Return (x, y) of the center of cell containing provided text 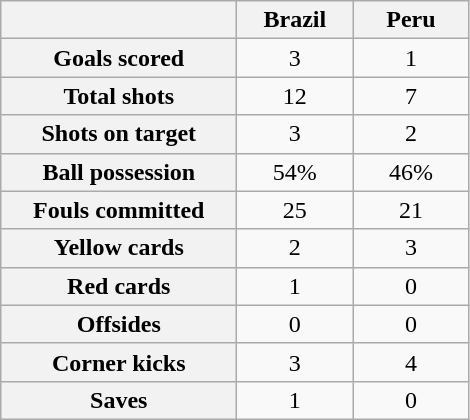
Saves (119, 400)
Brazil (295, 20)
Offsides (119, 324)
54% (295, 172)
Corner kicks (119, 362)
Shots on target (119, 134)
Total shots (119, 96)
Red cards (119, 286)
7 (411, 96)
25 (295, 210)
Fouls committed (119, 210)
4 (411, 362)
21 (411, 210)
Ball possession (119, 172)
Yellow cards (119, 248)
12 (295, 96)
46% (411, 172)
Peru (411, 20)
Goals scored (119, 58)
